Extract the (x, y) coordinate from the center of the cell holding the provided text.  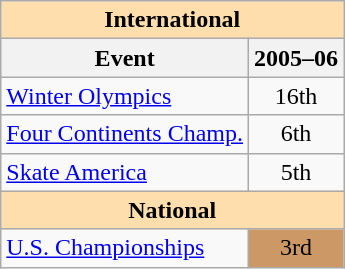
Four Continents Champ. (125, 134)
U.S. Championships (125, 248)
International (172, 20)
Event (125, 58)
5th (296, 172)
National (172, 210)
Skate America (125, 172)
3rd (296, 248)
6th (296, 134)
Winter Olympics (125, 96)
16th (296, 96)
2005–06 (296, 58)
